Extract the (x, y) coordinate from the center of the cell holding the provided text.  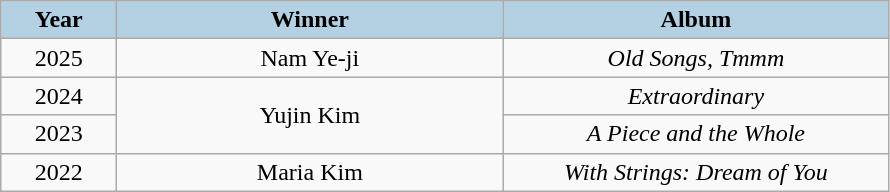
Yujin Kim (310, 115)
2025 (59, 58)
Old Songs, Tmmm (696, 58)
Year (59, 20)
Extraordinary (696, 96)
Nam Ye-ji (310, 58)
2022 (59, 172)
A Piece and the Whole (696, 134)
Winner (310, 20)
2023 (59, 134)
2024 (59, 96)
With Strings: Dream of You (696, 172)
Album (696, 20)
Maria Kim (310, 172)
